Capture the cell that displays the provided text and extract its [X, Y] central coordinate. 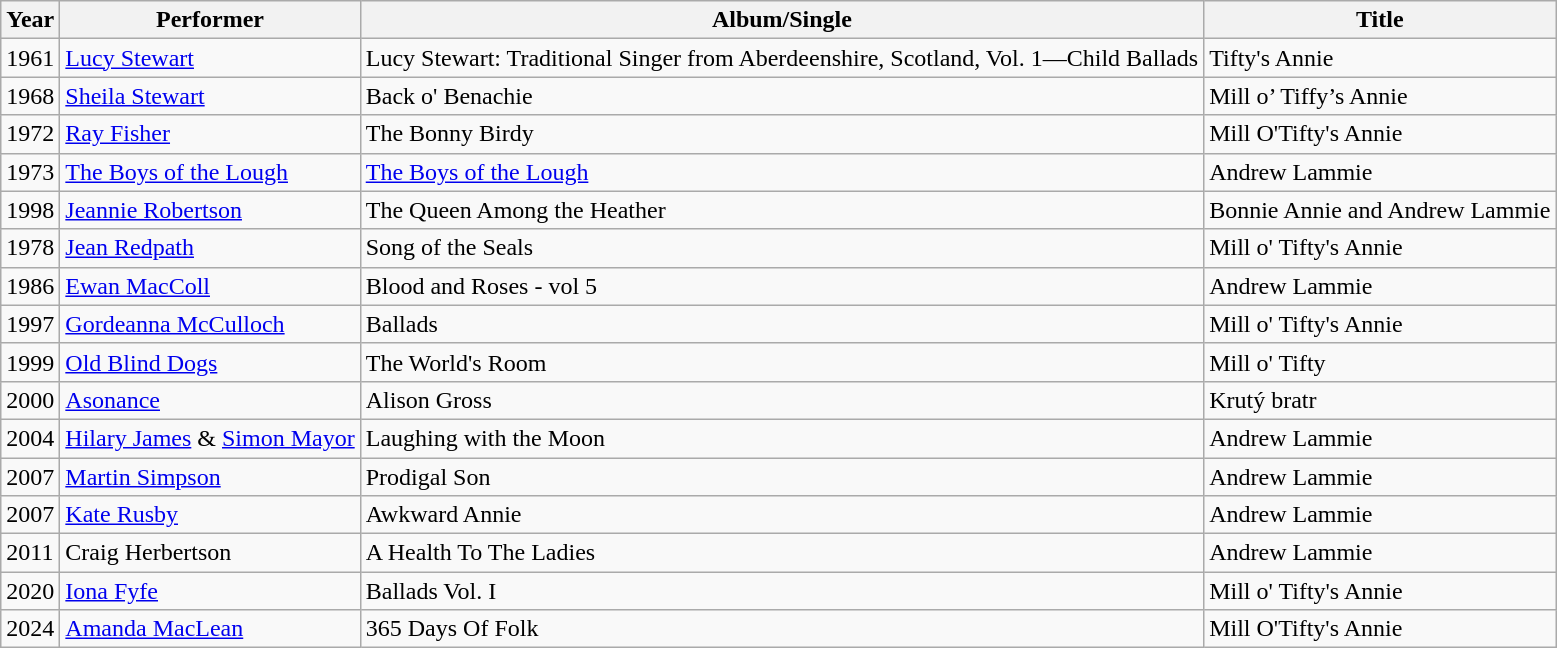
The World's Room [782, 362]
Ewan MacColl [210, 286]
Year [30, 20]
Alison Gross [782, 400]
Jeannie Robertson [210, 210]
Performer [210, 20]
2020 [30, 591]
1999 [30, 362]
Prodigal Son [782, 477]
Album/Single [782, 20]
Jean Redpath [210, 248]
Title [1380, 20]
Bonnie Annie and Andrew Lammie [1380, 210]
1978 [30, 248]
1973 [30, 172]
Blood and Roses - vol 5 [782, 286]
Asonance [210, 400]
Mill o’ Tiffy’s Annie [1380, 96]
Lucy Stewart [210, 58]
Ray Fisher [210, 134]
Krutý bratr [1380, 400]
Iona Fyfe [210, 591]
Mill o' Tifty [1380, 362]
A Health To The Ladies [782, 553]
Sheila Stewart [210, 96]
1968 [30, 96]
1997 [30, 324]
1998 [30, 210]
1972 [30, 134]
2024 [30, 629]
Hilary James & Simon Mayor [210, 438]
1986 [30, 286]
Martin Simpson [210, 477]
Gordeanna McCulloch [210, 324]
The Bonny Birdy [782, 134]
Tifty's Annie [1380, 58]
Lucy Stewart: Traditional Singer from Aberdeenshire, Scotland, Vol. 1—Child Ballads [782, 58]
Ballads [782, 324]
Song of the Seals [782, 248]
Laughing with the Moon [782, 438]
Awkward Annie [782, 515]
Kate Rusby [210, 515]
2011 [30, 553]
2004 [30, 438]
Craig Herbertson [210, 553]
Old Blind Dogs [210, 362]
Ballads Vol. I [782, 591]
365 Days Of Folk [782, 629]
Amanda MacLean [210, 629]
The Queen Among the Heather [782, 210]
2000 [30, 400]
Back o' Benachie [782, 96]
1961 [30, 58]
